Provide the [x, y] coordinate of the cell's center where the given text is located.  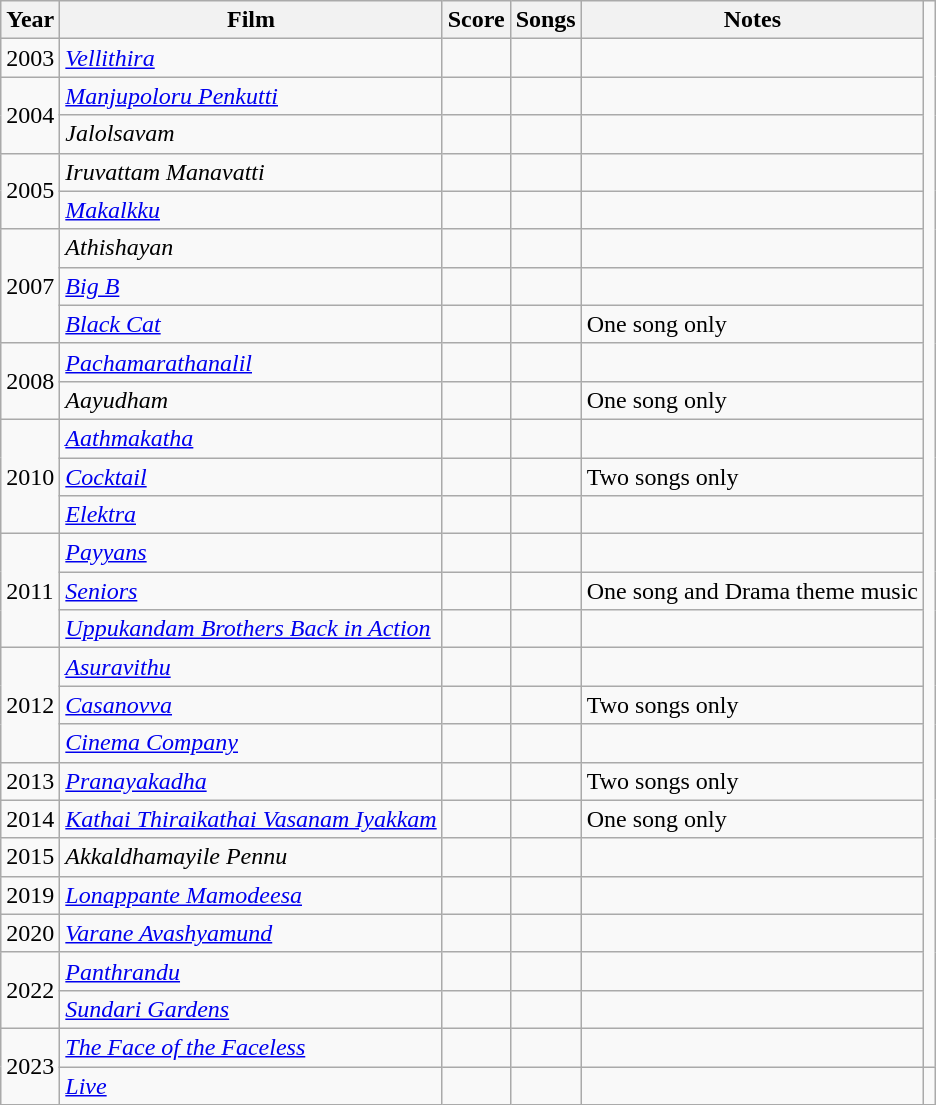
Varane Avashyamund [251, 933]
One song and Drama theme music [752, 591]
Black Cat [251, 324]
Lonappante Mamodeesa [251, 895]
Big B [251, 286]
2007 [30, 286]
Athishayan [251, 248]
Asuravithu [251, 667]
Elektra [251, 515]
2013 [30, 781]
2004 [30, 115]
2005 [30, 191]
Film [251, 20]
2020 [30, 933]
Pachamarathanalil [251, 362]
Score [476, 20]
2008 [30, 381]
Cocktail [251, 477]
Kathai Thiraikathai Vasanam Iyakkam [251, 819]
Aayudham [251, 400]
2003 [30, 58]
Payyans [251, 553]
Notes [752, 20]
Vellithira [251, 58]
2022 [30, 990]
2010 [30, 476]
Casanovva [251, 705]
Panthrandu [251, 971]
2014 [30, 819]
2023 [30, 1066]
The Face of the Faceless [251, 1047]
Cinema Company [251, 743]
Jalolsavam [251, 134]
Uppukandam Brothers Back in Action [251, 629]
Manjupoloru Penkutti [251, 96]
Sundari Gardens [251, 1009]
Year [30, 20]
2011 [30, 591]
2019 [30, 895]
Seniors [251, 591]
2015 [30, 857]
Iruvattam Manavatti [251, 172]
Makalkku [251, 210]
2012 [30, 705]
Pranayakadha [251, 781]
Live [251, 1085]
Akkaldhamayile Pennu [251, 857]
Aathmakatha [251, 438]
Songs [546, 20]
